Provide the (x, y) coordinate of the cell's center where the given text is located.  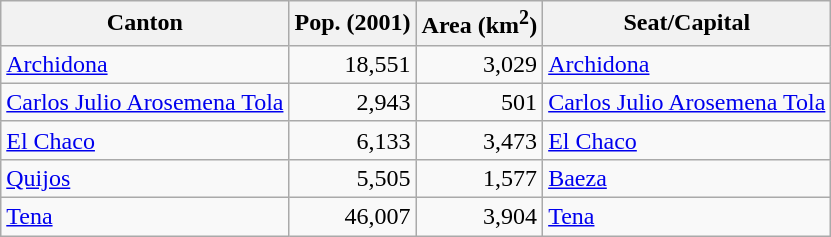
Seat/Capital (687, 24)
Pop. (2001) (352, 24)
3,904 (480, 217)
46,007 (352, 217)
3,473 (480, 140)
2,943 (352, 102)
6,133 (352, 140)
Quijos (145, 178)
501 (480, 102)
Canton (145, 24)
Baeza (687, 178)
5,505 (352, 178)
Area (km2) (480, 24)
1,577 (480, 178)
18,551 (352, 64)
3,029 (480, 64)
